Determine the [X, Y] coordinate at the center of the cell enclosing the given text.  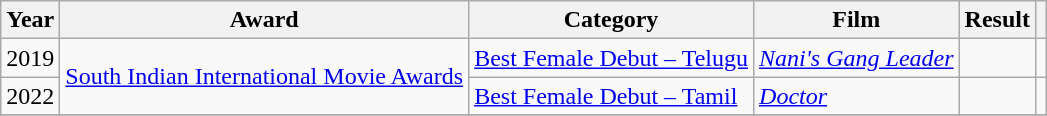
Best Female Debut – Telugu [612, 58]
2019 [30, 58]
2022 [30, 96]
Film [857, 20]
Category [612, 20]
Award [264, 20]
Doctor [857, 96]
Best Female Debut – Tamil [612, 96]
Nani's Gang Leader [857, 58]
Year [30, 20]
South Indian International Movie Awards [264, 77]
Result [997, 20]
